Detect which cell encompasses the target text, then output its [X, Y] center coordinate. 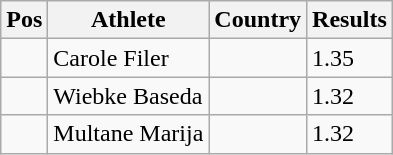
Carole Filer [128, 58]
Multane Marija [128, 134]
Athlete [128, 20]
Country [258, 20]
Wiebke Baseda [128, 96]
Pos [24, 20]
1.35 [350, 58]
Results [350, 20]
